Locate the cell with the specified text and output its (x, y) center coordinate. 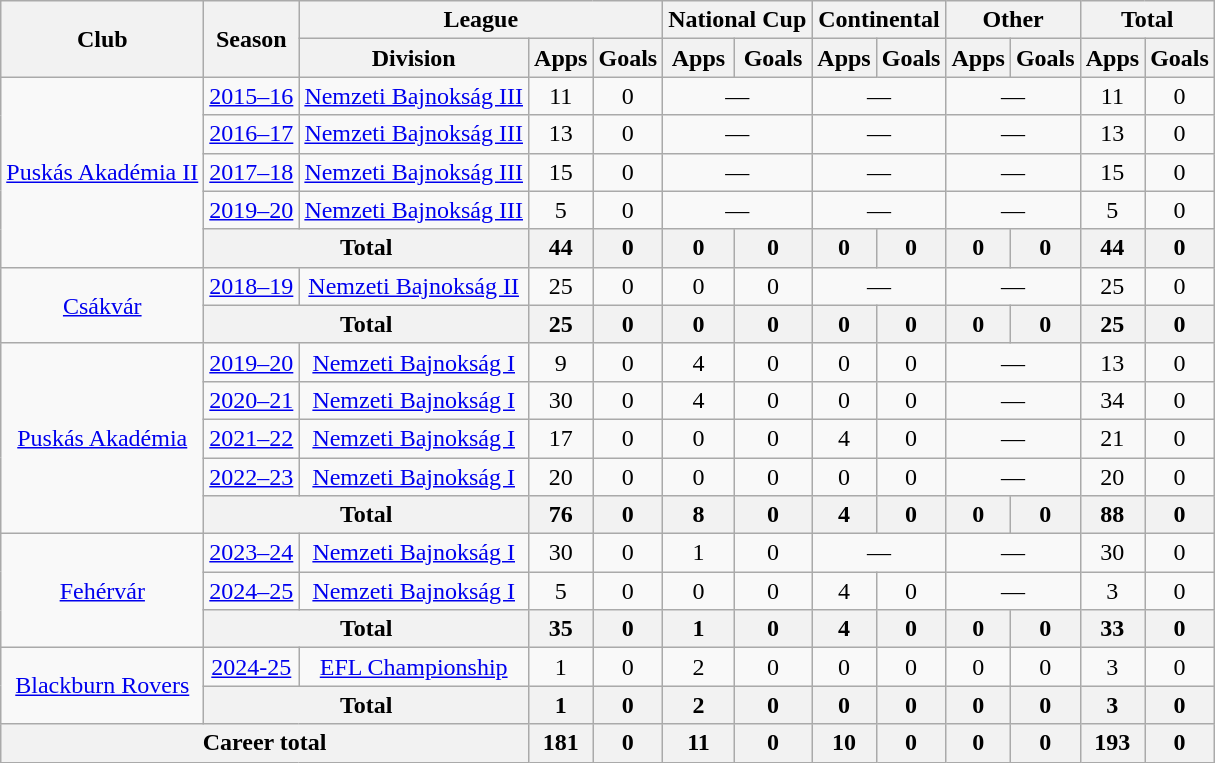
2022–23 (252, 477)
9 (561, 362)
2020–21 (252, 400)
2024–25 (252, 591)
2021–22 (252, 438)
17 (561, 438)
EFL Championship (414, 667)
10 (844, 743)
Season (252, 39)
Puskás Akadémia (102, 438)
Career total (265, 743)
181 (561, 743)
35 (561, 629)
8 (699, 515)
Other (1013, 20)
Csákvár (102, 305)
33 (1112, 629)
2015–16 (252, 96)
2017–18 (252, 172)
Blackburn Rovers (102, 686)
2018–19 (252, 286)
76 (561, 515)
Puskás Akadémia II (102, 172)
88 (1112, 515)
League (481, 20)
2023–24 (252, 553)
34 (1112, 400)
2016–17 (252, 134)
2024-25 (252, 667)
Club (102, 39)
Division (414, 58)
Fehérvár (102, 591)
193 (1112, 743)
Continental (879, 20)
National Cup (738, 20)
Nemzeti Bajnokság II (414, 286)
21 (1112, 438)
